Determine the [x, y] coordinate at the center of the cell enclosing the given text.  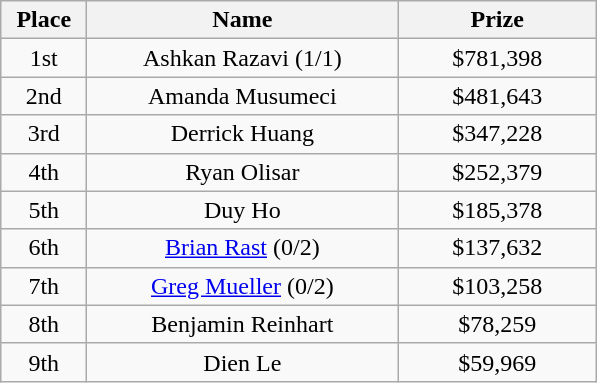
1st [44, 58]
$347,228 [498, 134]
$185,378 [498, 210]
4th [44, 172]
8th [44, 324]
Amanda Musumeci [242, 96]
6th [44, 248]
$781,398 [498, 58]
$103,258 [498, 286]
$78,259 [498, 324]
$481,643 [498, 96]
5th [44, 210]
9th [44, 362]
Place [44, 20]
Prize [498, 20]
$59,969 [498, 362]
2nd [44, 96]
Ashkan Razavi (1/1) [242, 58]
Duy Ho [242, 210]
Greg Mueller (0/2) [242, 286]
7th [44, 286]
Brian Rast (0/2) [242, 248]
Name [242, 20]
$252,379 [498, 172]
$137,632 [498, 248]
Ryan Olisar [242, 172]
Derrick Huang [242, 134]
3rd [44, 134]
Dien Le [242, 362]
Benjamin Reinhart [242, 324]
